Capture the cell that displays the provided text and extract its [x, y] central coordinate. 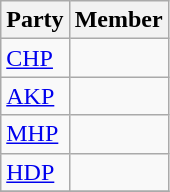
Party [35, 20]
Member [118, 20]
AKP [35, 96]
CHP [35, 58]
MHP [35, 134]
HDP [35, 172]
